Pinpoint the cell where the given text exists, returning its (X, Y) midpoint coordinate. 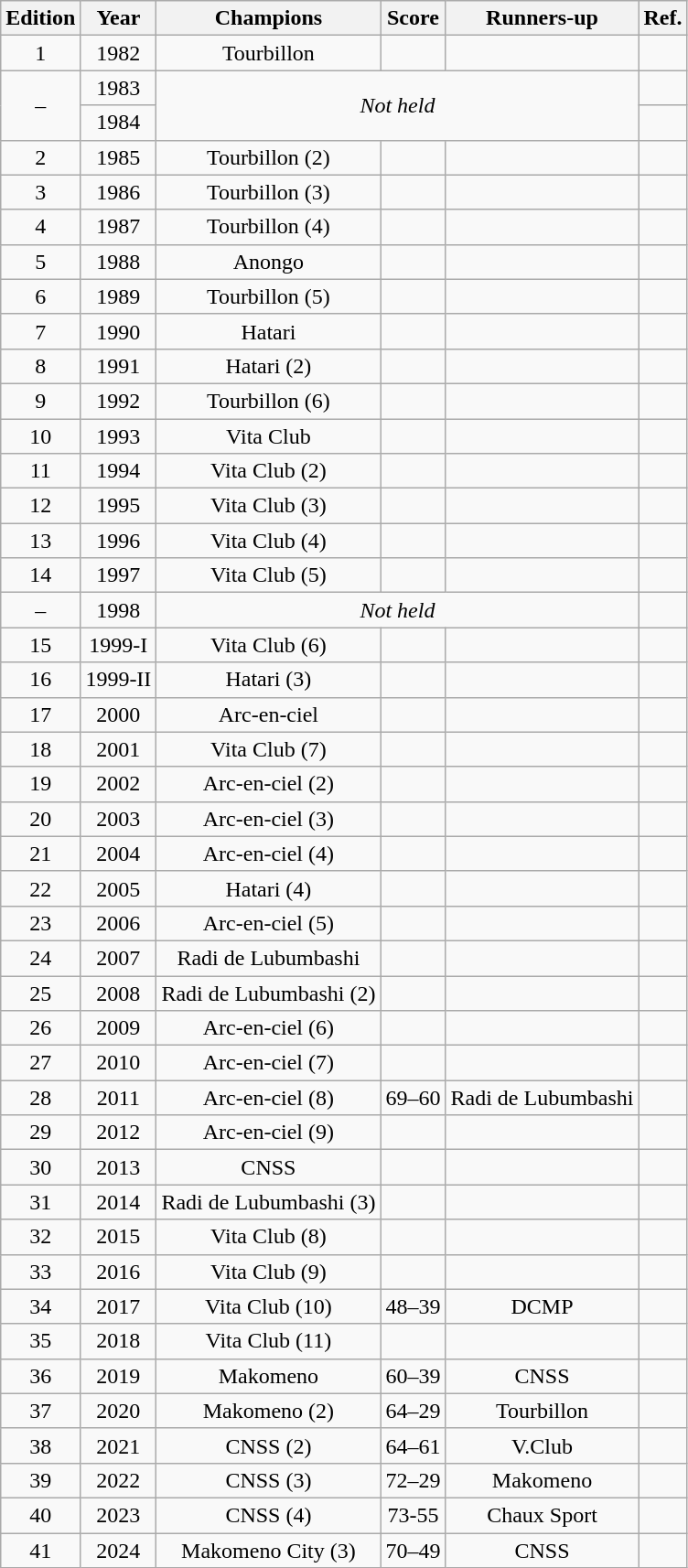
1994 (119, 471)
8 (40, 366)
Vita Club (8) (269, 1237)
64–61 (414, 1445)
Tourbillon (6) (269, 401)
Radi de Lubumbashi (3) (269, 1202)
1996 (119, 541)
13 (40, 541)
64–29 (414, 1411)
Arc-en-ciel (3) (269, 819)
32 (40, 1237)
2001 (119, 749)
Arc-en-ciel (269, 714)
Hatari (2) (269, 366)
24 (40, 958)
1 (40, 53)
1999-I (119, 645)
Tourbillon (2) (269, 157)
Arc-en-ciel (2) (269, 784)
Vita Club (6) (269, 645)
3 (40, 192)
21 (40, 854)
Runners-up (542, 18)
1987 (119, 227)
Hatari (269, 331)
35 (40, 1341)
2016 (119, 1272)
Year (119, 18)
19 (40, 784)
Hatari (3) (269, 680)
Chaux Sport (542, 1515)
Tourbillon (3) (269, 192)
2019 (119, 1376)
4 (40, 227)
1983 (119, 88)
20 (40, 819)
Vita Club (5) (269, 575)
5 (40, 262)
Hatari (4) (269, 888)
2014 (119, 1202)
Vita Club (10) (269, 1306)
6 (40, 296)
Score (414, 18)
Vita Club (11) (269, 1341)
34 (40, 1306)
1986 (119, 192)
2013 (119, 1167)
1995 (119, 506)
2006 (119, 923)
22 (40, 888)
38 (40, 1445)
Vita Club (4) (269, 541)
30 (40, 1167)
2003 (119, 819)
1990 (119, 331)
12 (40, 506)
CNSS (3) (269, 1480)
Tourbillon (5) (269, 296)
25 (40, 993)
2024 (119, 1551)
15 (40, 645)
2005 (119, 888)
2022 (119, 1480)
16 (40, 680)
73-55 (414, 1515)
11 (40, 471)
Radi de Lubumbashi (2) (269, 993)
1991 (119, 366)
2004 (119, 854)
Makomeno City (3) (269, 1551)
Champions (269, 18)
CNSS (4) (269, 1515)
33 (40, 1272)
2020 (119, 1411)
Arc-en-ciel (6) (269, 1028)
Tourbillon (4) (269, 227)
48–39 (414, 1306)
2007 (119, 958)
Makomeno (2) (269, 1411)
CNSS (2) (269, 1445)
1992 (119, 401)
9 (40, 401)
Vita Club (7) (269, 749)
1999-II (119, 680)
60–39 (414, 1376)
2012 (119, 1133)
17 (40, 714)
29 (40, 1133)
2018 (119, 1341)
23 (40, 923)
DCMP (542, 1306)
Edition (40, 18)
31 (40, 1202)
72–29 (414, 1480)
Vita Club (269, 436)
1989 (119, 296)
Vita Club (3) (269, 506)
2002 (119, 784)
2010 (119, 1063)
1988 (119, 262)
2021 (119, 1445)
1993 (119, 436)
1985 (119, 157)
V.Club (542, 1445)
1998 (119, 610)
2017 (119, 1306)
10 (40, 436)
36 (40, 1376)
Arc-en-ciel (9) (269, 1133)
40 (40, 1515)
70–49 (414, 1551)
2011 (119, 1098)
2015 (119, 1237)
1982 (119, 53)
Ref. (662, 18)
2009 (119, 1028)
14 (40, 575)
41 (40, 1551)
Vita Club (9) (269, 1272)
Arc-en-ciel (4) (269, 854)
26 (40, 1028)
1997 (119, 575)
Arc-en-ciel (7) (269, 1063)
39 (40, 1480)
18 (40, 749)
Anongo (269, 262)
2 (40, 157)
37 (40, 1411)
Vita Club (2) (269, 471)
69–60 (414, 1098)
Arc-en-ciel (5) (269, 923)
7 (40, 331)
Arc-en-ciel (8) (269, 1098)
1984 (119, 123)
28 (40, 1098)
2008 (119, 993)
27 (40, 1063)
2000 (119, 714)
2023 (119, 1515)
